From the cell containing the given text, extract its center point as [x, y] coordinate. 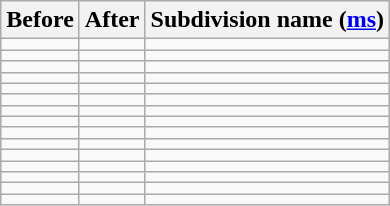
After [112, 20]
Subdivision name (ms) [267, 20]
Before [40, 20]
